Return the (X, Y) coordinate for the center point of the cell that contains the specified text.  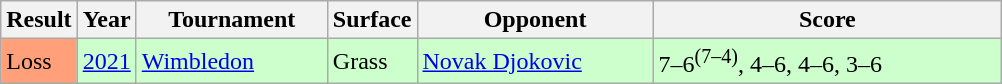
Surface (372, 20)
Year (106, 20)
2021 (106, 62)
Opponent (535, 20)
Grass (372, 62)
7–6(7–4), 4–6, 4–6, 3–6 (828, 62)
Loss (39, 62)
Result (39, 20)
Wimbledon (232, 62)
Score (828, 20)
Tournament (232, 20)
Novak Djokovic (535, 62)
